For the text-containing cell, return its midpoint in (X, Y) coordinate format. 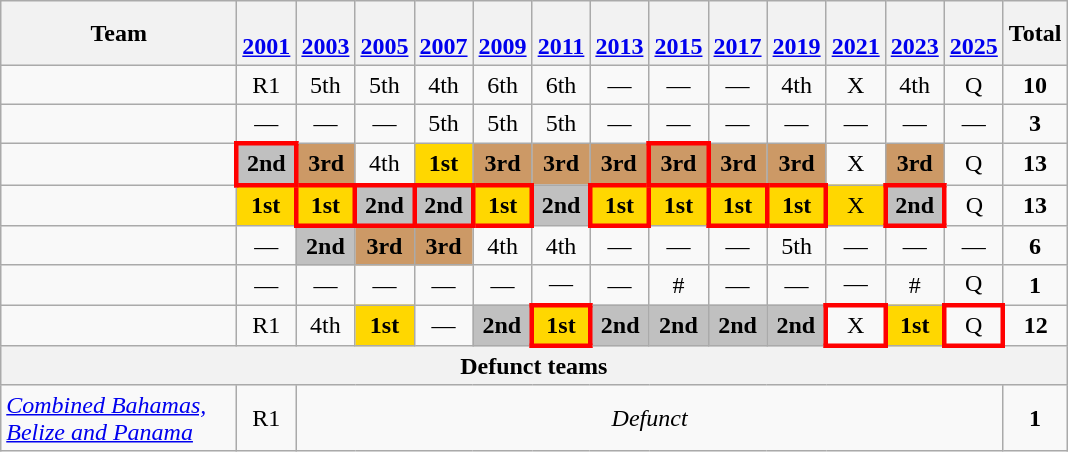
Team (119, 34)
2003 (326, 34)
2007 (444, 34)
2013 (620, 34)
Defunct (650, 418)
2001 (266, 34)
2025 (974, 34)
Defunct teams (534, 366)
2023 (914, 34)
2009 (502, 34)
Total (1035, 34)
Combined Bahamas, Belize and Panama (119, 418)
6 (1035, 246)
2011 (561, 34)
3 (1035, 124)
10 (1035, 85)
2021 (856, 34)
2005 (384, 34)
12 (1035, 326)
2015 (678, 34)
2019 (796, 34)
2017 (738, 34)
